Find where the given text appears and provide that cell's center as [X, Y] coordinate. 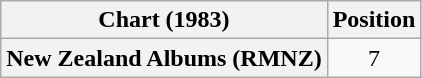
New Zealand Albums (RMNZ) [164, 58]
7 [374, 58]
Chart (1983) [164, 20]
Position [374, 20]
